Provide the (x, y) coordinate of the cell's center where the given text is located.  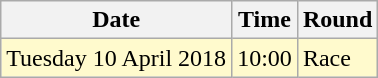
Time (265, 20)
10:00 (265, 58)
Race (337, 58)
Round (337, 20)
Tuesday 10 April 2018 (116, 58)
Date (116, 20)
